Determine the (x, y) coordinate at the center of the cell enclosing the given text.  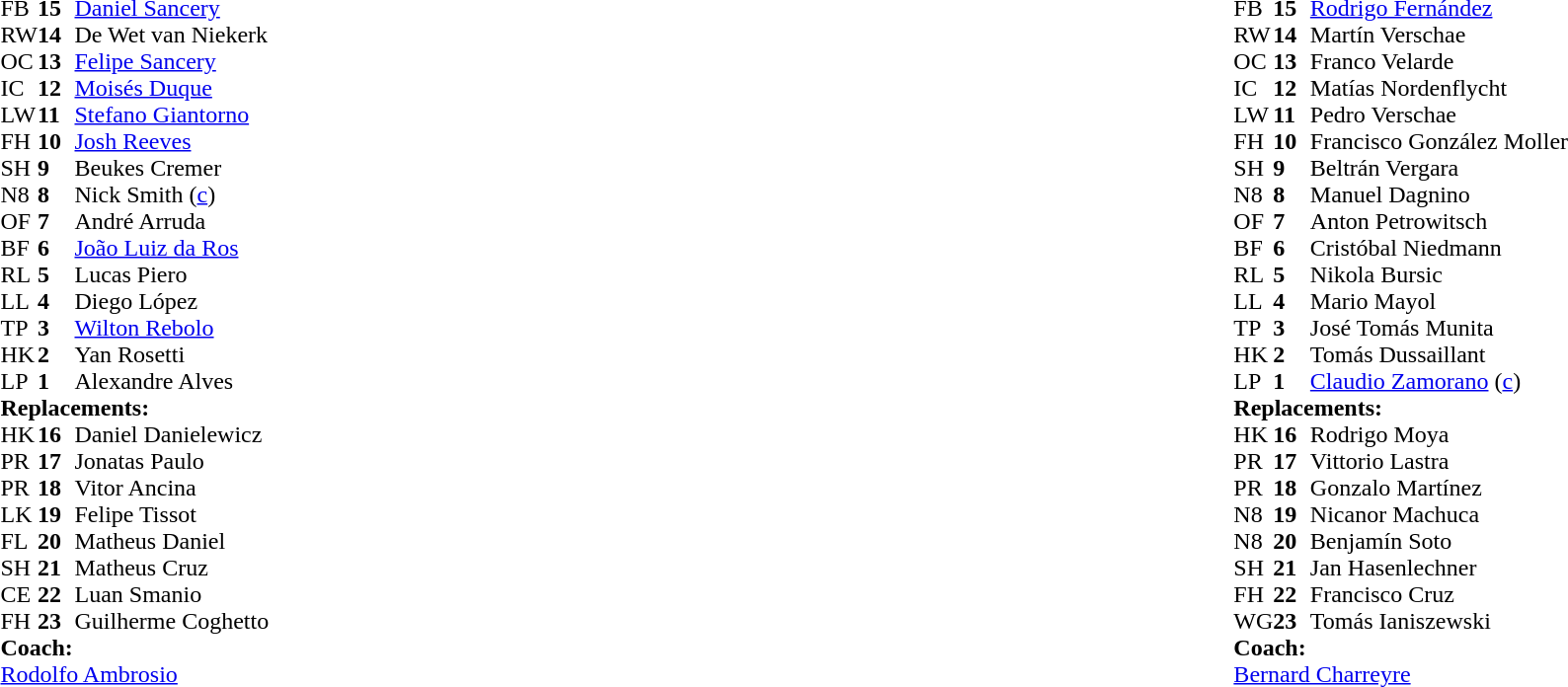
Josh Reeves (172, 142)
Daniel Danielewicz (172, 434)
Franco Velarde (1440, 61)
Lucas Piero (172, 274)
Matheus Cruz (172, 569)
Luan Smanio (172, 594)
Gonzalo Martínez (1440, 488)
FL (19, 541)
Francisco González Moller (1440, 142)
Rodrigo Moya (1440, 434)
Manuel Dagnino (1440, 195)
Vittorio Lastra (1440, 462)
Tomás Ianiszewski (1440, 622)
Vitor Ancina (172, 488)
Tomás Dussaillant (1440, 355)
Anton Petrowitsch (1440, 221)
Yan Rosetti (172, 355)
Nikola Bursic (1440, 274)
Benjamín Soto (1440, 541)
Diego López (172, 302)
Nicanor Machuca (1440, 515)
Beukes Cremer (172, 168)
LK (19, 515)
Guilherme Coghetto (172, 622)
Jan Hasenlechner (1440, 569)
Matheus Daniel (172, 541)
Nick Smith (c) (172, 195)
Moisés Duque (172, 89)
João Luiz da Ros (172, 249)
Alexandre Alves (172, 381)
Felipe Tissot (172, 515)
Cristóbal Niedmann (1440, 249)
Mario Mayol (1440, 302)
Francisco Cruz (1440, 594)
CE (19, 594)
Stefano Giantorno (172, 114)
Beltrán Vergara (1440, 168)
Pedro Verschae (1440, 114)
Claudio Zamorano (c) (1440, 381)
Felipe Sancery (172, 61)
José Tomás Munita (1440, 328)
Matías Nordenflycht (1440, 89)
Wilton Rebolo (172, 328)
André Arruda (172, 221)
De Wet van Niekerk (172, 36)
Martín Verschae (1440, 36)
WG (1253, 622)
Jonatas Paulo (172, 462)
